Output the (X, Y) coordinate of the center of the cell containing the given text.  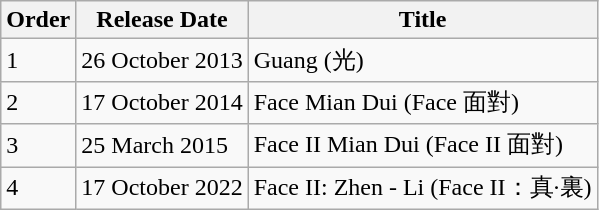
Release Date (162, 20)
17 October 2022 (162, 188)
Face Mian Dui (Face 面對) (422, 102)
Face II Mian Dui (Face II 面對) (422, 146)
Guang (光) (422, 60)
2 (38, 102)
3 (38, 146)
26 October 2013 (162, 60)
Order (38, 20)
Face II: Zhen - Li (Face II：真·裏) (422, 188)
17 October 2014 (162, 102)
4 (38, 188)
1 (38, 60)
Title (422, 20)
25 March 2015 (162, 146)
